For the text-containing cell, return its midpoint in [X, Y] coordinate format. 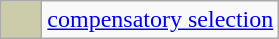
compensatory selection [160, 20]
